Pinpoint the cell where the given text exists, returning its (x, y) midpoint coordinate. 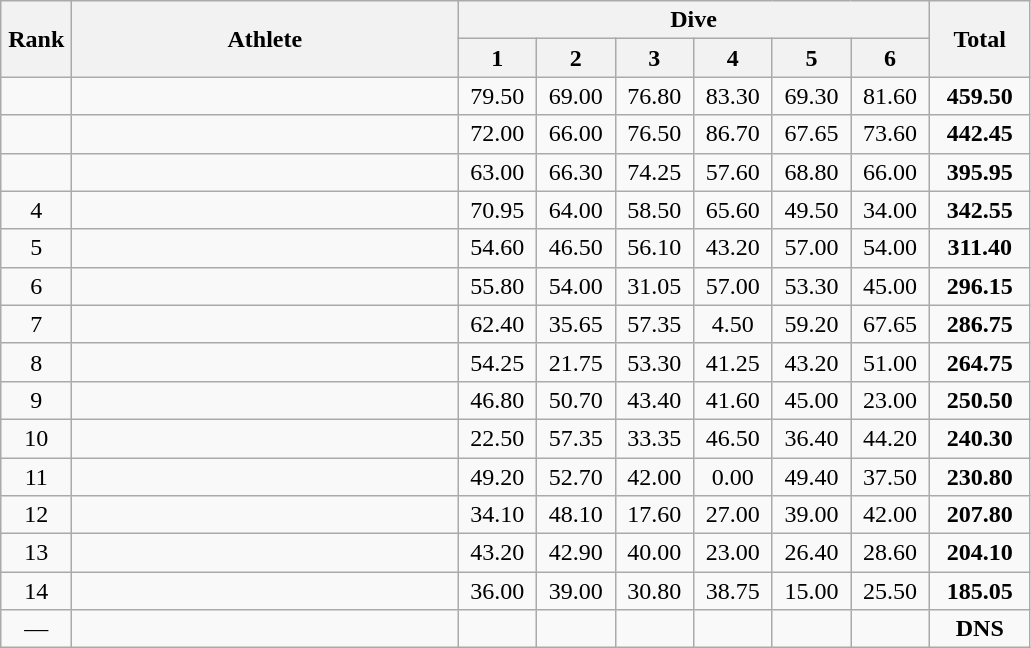
0.00 (734, 477)
49.40 (812, 477)
Dive (694, 20)
26.40 (812, 553)
36.40 (812, 438)
54.60 (498, 248)
65.60 (734, 210)
76.80 (654, 96)
74.25 (654, 172)
Athlete (265, 39)
12 (36, 515)
64.00 (576, 210)
41.25 (734, 362)
70.95 (498, 210)
15.00 (812, 591)
55.80 (498, 286)
49.20 (498, 477)
240.30 (980, 438)
Rank (36, 39)
296.15 (980, 286)
31.05 (654, 286)
69.00 (576, 96)
37.50 (890, 477)
50.70 (576, 400)
58.50 (654, 210)
42.90 (576, 553)
264.75 (980, 362)
17.60 (654, 515)
54.25 (498, 362)
442.45 (980, 134)
— (36, 629)
76.50 (654, 134)
Total (980, 39)
2 (576, 58)
230.80 (980, 477)
73.60 (890, 134)
459.50 (980, 96)
204.10 (980, 553)
41.60 (734, 400)
43.40 (654, 400)
48.10 (576, 515)
62.40 (498, 324)
10 (36, 438)
81.60 (890, 96)
13 (36, 553)
311.40 (980, 248)
34.00 (890, 210)
207.80 (980, 515)
22.50 (498, 438)
27.00 (734, 515)
3 (654, 58)
250.50 (980, 400)
38.75 (734, 591)
4.50 (734, 324)
9 (36, 400)
DNS (980, 629)
185.05 (980, 591)
63.00 (498, 172)
36.00 (498, 591)
33.35 (654, 438)
30.80 (654, 591)
56.10 (654, 248)
86.70 (734, 134)
342.55 (980, 210)
21.75 (576, 362)
72.00 (498, 134)
52.70 (576, 477)
46.80 (498, 400)
7 (36, 324)
25.50 (890, 591)
28.60 (890, 553)
286.75 (980, 324)
14 (36, 591)
66.30 (576, 172)
49.50 (812, 210)
1 (498, 58)
40.00 (654, 553)
68.80 (812, 172)
57.60 (734, 172)
11 (36, 477)
83.30 (734, 96)
34.10 (498, 515)
44.20 (890, 438)
79.50 (498, 96)
59.20 (812, 324)
8 (36, 362)
51.00 (890, 362)
69.30 (812, 96)
395.95 (980, 172)
35.65 (576, 324)
